Capture the cell that displays the provided text and extract its [X, Y] central coordinate. 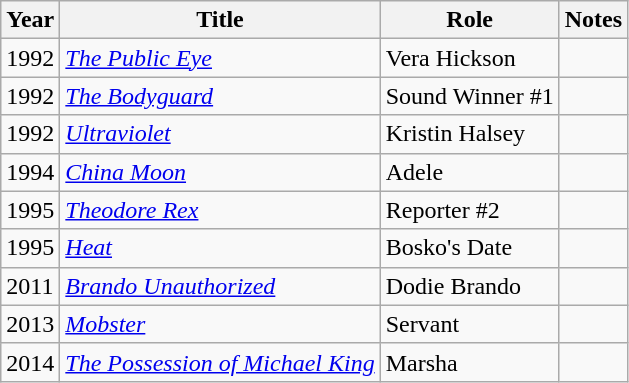
1994 [30, 172]
Kristin Halsey [470, 134]
Ultraviolet [220, 134]
2014 [30, 362]
Sound Winner #1 [470, 96]
Heat [220, 248]
Mobster [220, 324]
2013 [30, 324]
Role [470, 20]
Servant [470, 324]
Dodie Brando [470, 286]
China Moon [220, 172]
2011 [30, 286]
The Bodyguard [220, 96]
Reporter #2 [470, 210]
Title [220, 20]
Adele [470, 172]
The Possession of Michael King [220, 362]
Marsha [470, 362]
Brando Unauthorized [220, 286]
The Public Eye [220, 58]
Vera Hickson [470, 58]
Theodore Rex [220, 210]
Year [30, 20]
Bosko's Date [470, 248]
Notes [593, 20]
